Search for the cell housing the specified text and yield its (x, y) center coordinate. 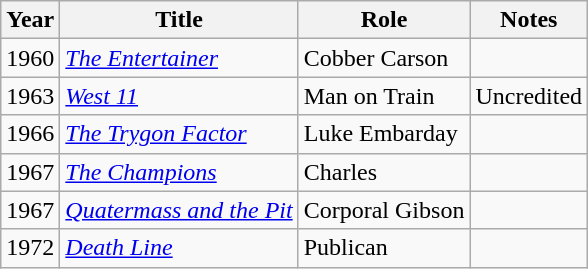
The Trygon Factor (179, 134)
Quatermass and the Pit (179, 210)
1963 (30, 96)
Man on Train (384, 96)
Year (30, 20)
West 11 (179, 96)
The Entertainer (179, 58)
1960 (30, 58)
Cobber Carson (384, 58)
Title (179, 20)
1966 (30, 134)
Charles (384, 172)
The Champions (179, 172)
Role (384, 20)
1972 (30, 248)
Publican (384, 248)
Notes (529, 20)
Luke Embarday (384, 134)
Uncredited (529, 96)
Corporal Gibson (384, 210)
Death Line (179, 248)
